Provide the (X, Y) coordinate of the cell's center where the given text is located.  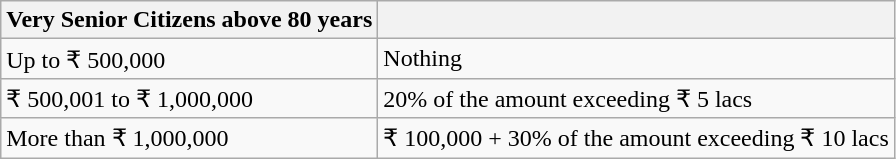
₹ 100,000 + 30% of the amount exceeding ₹ 10 lacs (636, 138)
20% of the amount exceeding ₹ 5 lacs (636, 98)
Up to ₹ 500,000 (190, 59)
Very Senior Citizens above 80 years (190, 20)
Nothing (636, 59)
₹ 500,001 to ₹ 1,000,000 (190, 98)
More than ₹ 1,000,000 (190, 138)
